For the text-containing cell, return its midpoint in [x, y] coordinate format. 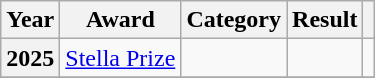
Stella Prize [120, 58]
Year [30, 20]
Result [325, 20]
Award [120, 20]
Category [234, 20]
2025 [30, 58]
